Find where the given text appears and provide that cell's center as (x, y) coordinate. 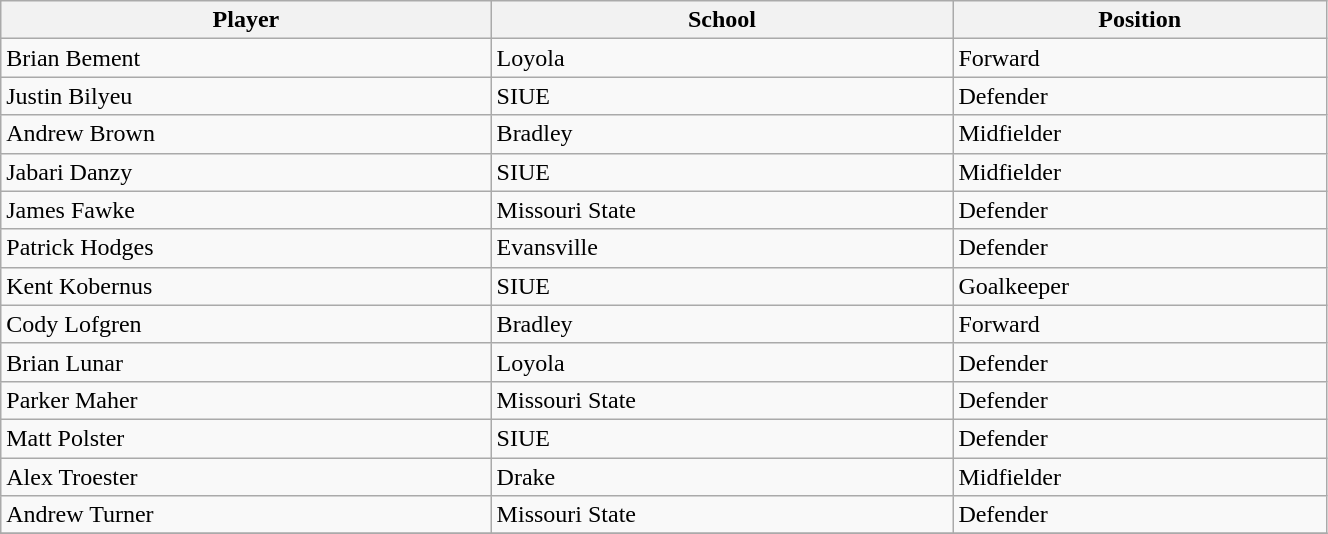
Patrick Hodges (246, 248)
Andrew Brown (246, 134)
Kent Kobernus (246, 286)
Evansville (722, 248)
Andrew Turner (246, 515)
Matt Polster (246, 438)
Goalkeeper (1140, 286)
Alex Troester (246, 477)
Drake (722, 477)
James Fawke (246, 210)
Cody Lofgren (246, 324)
Brian Bement (246, 58)
Brian Lunar (246, 362)
Justin Bilyeu (246, 96)
Position (1140, 20)
Player (246, 20)
School (722, 20)
Parker Maher (246, 400)
Jabari Danzy (246, 172)
